Provide the [X, Y] coordinate of the cell's center where the given text is located.  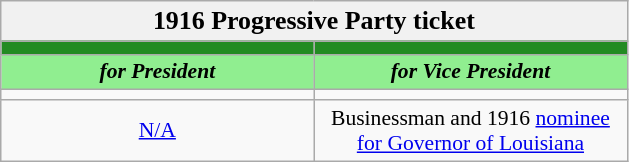
for President [158, 72]
Businessman and 1916 nominee for Governor of Louisiana [470, 130]
N/A [158, 130]
1916 Progressive Party ticket [314, 21]
for Vice President [470, 72]
